Provide the [x, y] coordinate of the cell's center where the given text is located.  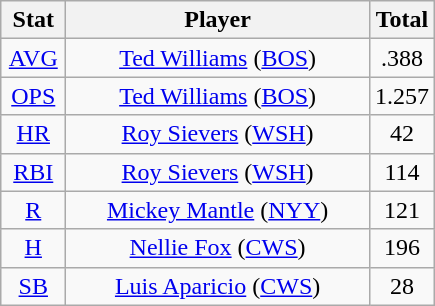
Nellie Fox (CWS) [218, 248]
H [34, 248]
OPS [34, 96]
RBI [34, 172]
1.257 [402, 96]
Luis Aparicio (CWS) [218, 286]
SB [34, 286]
Stat [34, 20]
42 [402, 134]
114 [402, 172]
Total [402, 20]
AVG [34, 58]
R [34, 210]
196 [402, 248]
Mickey Mantle (NYY) [218, 210]
28 [402, 286]
Player [218, 20]
.388 [402, 58]
HR [34, 134]
121 [402, 210]
